Search for the cell housing the specified text and yield its [x, y] center coordinate. 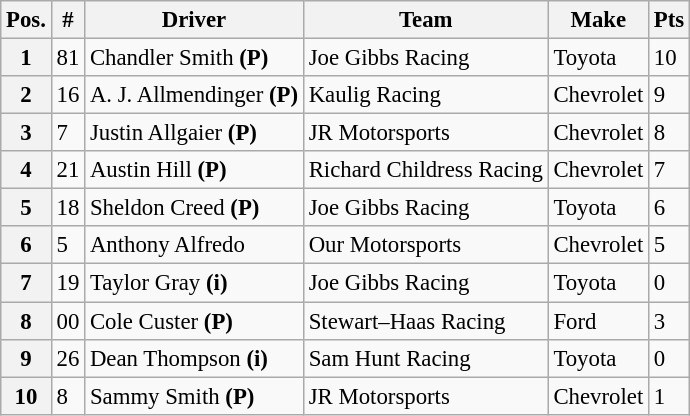
18 [68, 208]
Team [426, 20]
2 [26, 95]
Austin Hill (P) [194, 170]
Driver [194, 20]
Our Motorsports [426, 245]
Sammy Smith (P) [194, 396]
4 [26, 170]
81 [68, 58]
Chandler Smith (P) [194, 58]
Anthony Alfredo [194, 245]
Pos. [26, 20]
Dean Thompson (i) [194, 358]
Make [598, 20]
A. J. Allmendinger (P) [194, 95]
Justin Allgaier (P) [194, 133]
Sam Hunt Racing [426, 358]
Richard Childress Racing [426, 170]
00 [68, 321]
Pts [670, 20]
Sheldon Creed (P) [194, 208]
Cole Custer (P) [194, 321]
26 [68, 358]
19 [68, 283]
# [68, 20]
16 [68, 95]
Stewart–Haas Racing [426, 321]
Kaulig Racing [426, 95]
Ford [598, 321]
21 [68, 170]
Taylor Gray (i) [194, 283]
